Extract the [x, y] coordinate from the center of the cell holding the provided text.  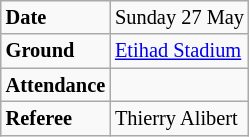
Date [56, 17]
Etihad Stadium [180, 51]
Sunday 27 May [180, 17]
Attendance [56, 85]
Thierry Alibert [180, 118]
Referee [56, 118]
Ground [56, 51]
